Extract the (X, Y) coordinate from the center of the cell holding the provided text.  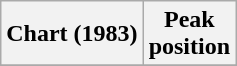
Chart (1983) (72, 34)
Peakposition (189, 34)
